Provide the (X, Y) coordinate of the cell's center where the given text is located.  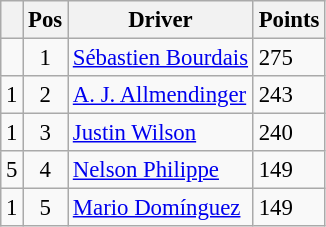
Justin Wilson (161, 133)
A. J. Allmendinger (161, 95)
Mario Domínguez (161, 208)
3 (46, 133)
Nelson Philippe (161, 170)
Driver (161, 20)
240 (288, 133)
Pos (46, 20)
2 (46, 95)
275 (288, 58)
4 (46, 170)
Sébastien Bourdais (161, 58)
243 (288, 95)
Points (288, 20)
